Determine the [X, Y] coordinate at the center of the cell enclosing the given text.  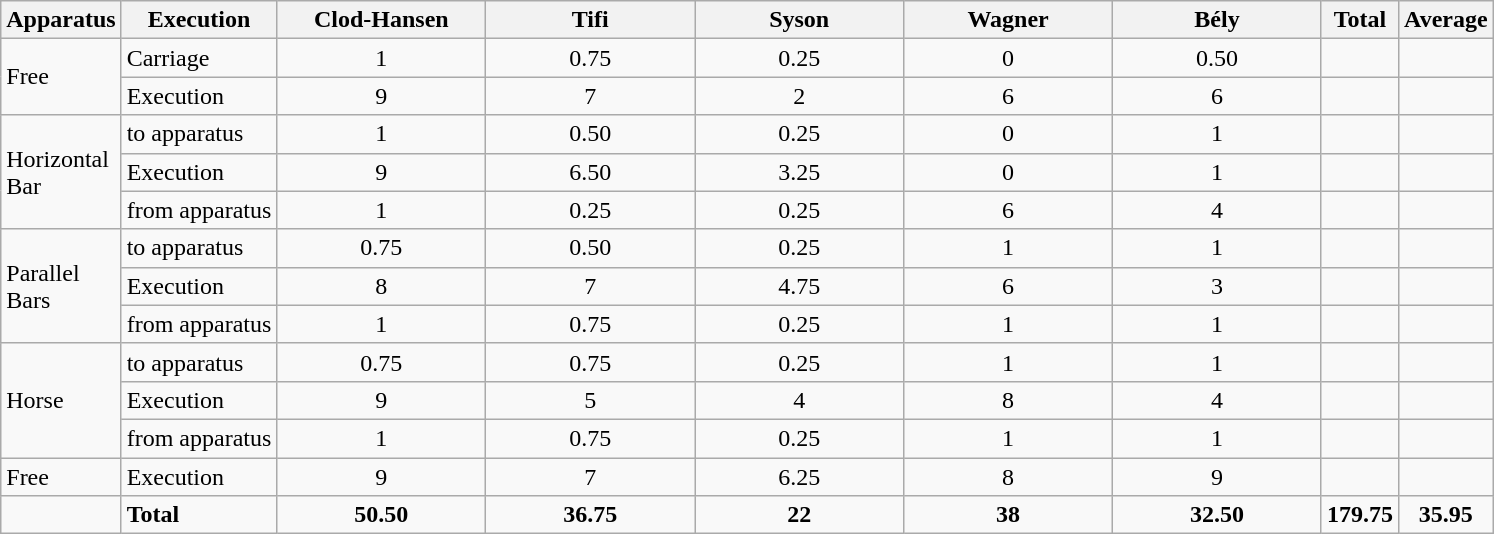
32.50 [1218, 515]
4.75 [800, 286]
3 [1218, 286]
ParallelBars [61, 286]
Tifi [590, 20]
22 [800, 515]
Syson [800, 20]
36.75 [590, 515]
HorizontalBar [61, 172]
3.25 [800, 172]
Apparatus [61, 20]
50.50 [382, 515]
Wagner [1008, 20]
179.75 [1360, 515]
Bély [1218, 20]
Horse [61, 400]
Average [1446, 20]
Clod-Hansen [382, 20]
5 [590, 400]
38 [1008, 515]
6.25 [800, 477]
6.50 [590, 172]
35.95 [1446, 515]
2 [800, 96]
Carriage [199, 58]
